Pinpoint the cell where the given text exists, returning its (x, y) midpoint coordinate. 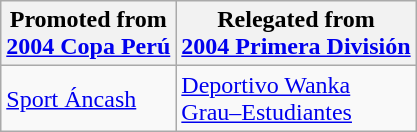
Deportivo Wanka Grau–Estudiantes (296, 98)
Relegated from2004 Primera División (296, 34)
Sport Áncash (88, 98)
Promoted from2004 Copa Perú (88, 34)
